For the text-containing cell, return its midpoint in (X, Y) coordinate format. 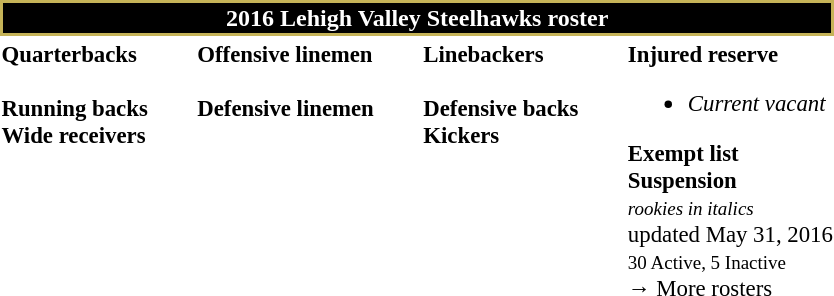
2016 Lehigh Valley Steelhawks roster (417, 18)
